From the cell containing the given text, extract its center point as (X, Y) coordinate. 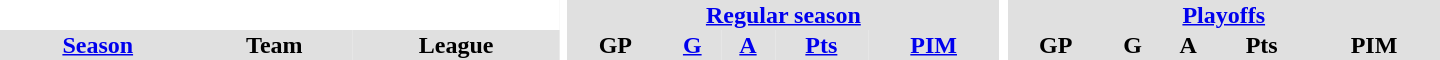
Season (98, 45)
League (456, 45)
Playoffs (1224, 15)
Regular season (783, 15)
Team (274, 45)
